Search for the cell housing the specified text and yield its [x, y] center coordinate. 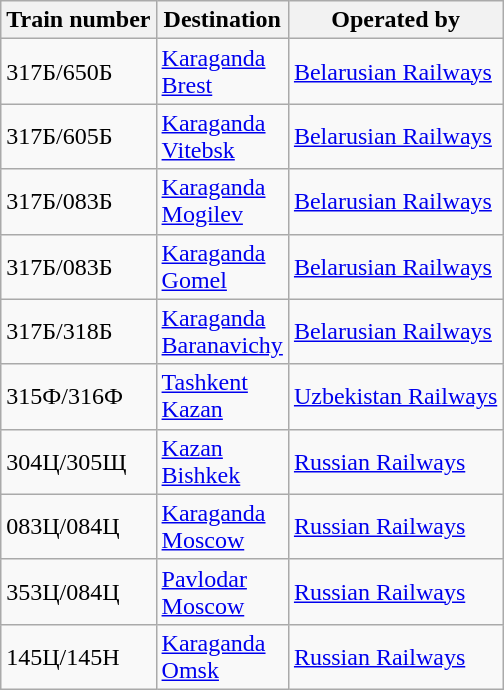
Karaganda Vitebsk [222, 136]
353Ц/084Ц [78, 592]
Karaganda Omsk [222, 656]
Operated by [395, 20]
Karaganda Moscow [222, 526]
317Б/650Б [78, 72]
Karaganda Mogilev [222, 202]
145Ц/145Н [78, 656]
Kazan Bishkek [222, 462]
Destination [222, 20]
083Ц/084Ц [78, 526]
Train number [78, 20]
Karaganda Brest [222, 72]
315Ф/316Ф [78, 396]
Uzbekistan Railways [395, 396]
317Б/318Б [78, 332]
Tashkent Kazan [222, 396]
Pavlodar Moscow [222, 592]
Karaganda Baranavichy [222, 332]
317Б/605Б [78, 136]
Karaganda Gomel [222, 266]
304Ц/305Щ [78, 462]
